Return (X, Y) of the center of cell containing provided text 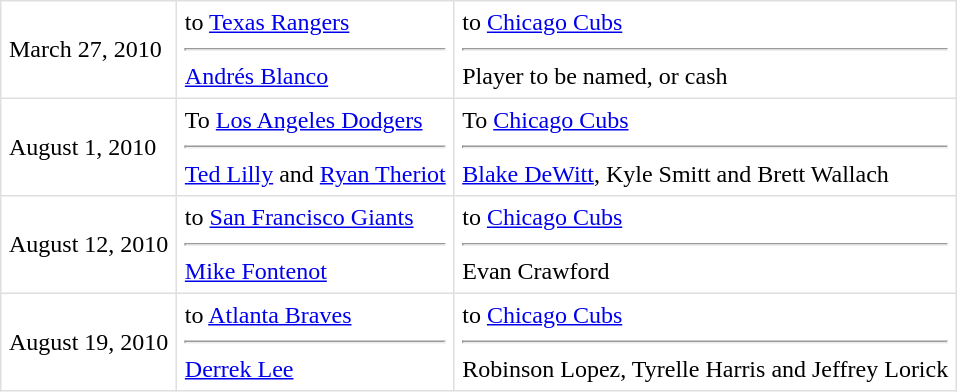
to Chicago Cubs Robinson Lopez, Tyrelle Harris and Jeffrey Lorick (705, 342)
to Chicago Cubs Player to be named, or cash (705, 50)
August 1, 2010 (89, 147)
To Chicago Cubs Blake DeWitt, Kyle Smitt and Brett Wallach (705, 147)
March 27, 2010 (89, 50)
to Atlanta Braves Derrek Lee (316, 342)
To Los Angeles Dodgers Ted Lilly and Ryan Theriot (316, 147)
to Texas Rangers Andrés Blanco (316, 50)
to Chicago Cubs Evan Crawford (705, 245)
August 19, 2010 (89, 342)
August 12, 2010 (89, 245)
to San Francisco Giants Mike Fontenot (316, 245)
